Identify which cell holds the provided text, then report its [X, Y] central coordinate. 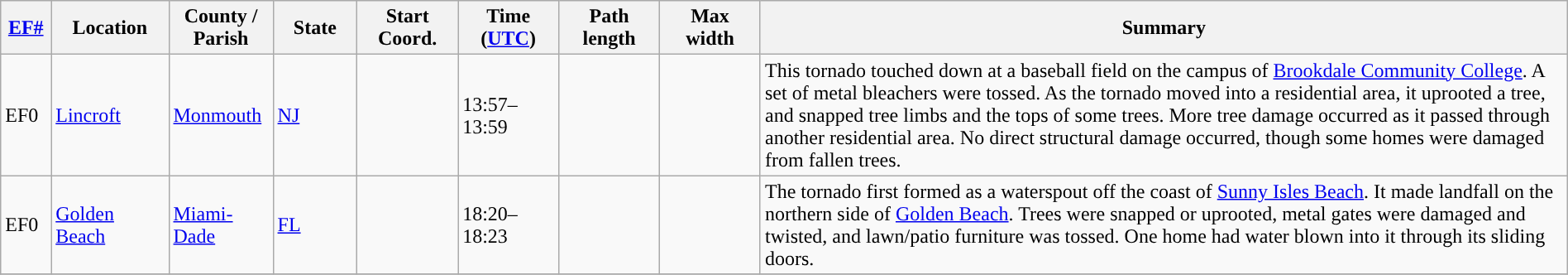
Lincroft [110, 115]
Time (UTC) [509, 28]
Max width [710, 28]
EF# [26, 28]
County / Parish [221, 28]
Start Coord. [408, 28]
Monmouth [221, 115]
Miami-Dade [221, 225]
NJ [315, 115]
State [315, 28]
Path length [610, 28]
Location [110, 28]
18:20–18:23 [509, 225]
Summary [1164, 28]
13:57–13:59 [509, 115]
FL [315, 225]
Golden Beach [110, 225]
